Return [x, y] of the center of cell containing provided text 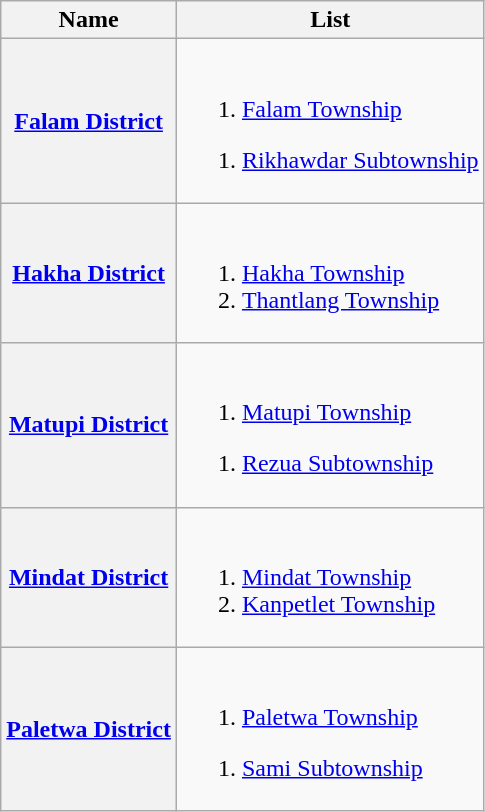
Falam District [89, 121]
Paletwa TownshipSami Subtownship [330, 729]
Paletwa District [89, 729]
Matupi District [89, 425]
Hakha TownshipThantlang Township [330, 273]
Matupi TownshipRezua Subtownship [330, 425]
List [330, 20]
Falam TownshipRikhawdar Subtownship [330, 121]
Mindat District [89, 577]
Name [89, 20]
Hakha District [89, 273]
Mindat TownshipKanpetlet Township [330, 577]
